For the text-containing cell, return its midpoint in [x, y] coordinate format. 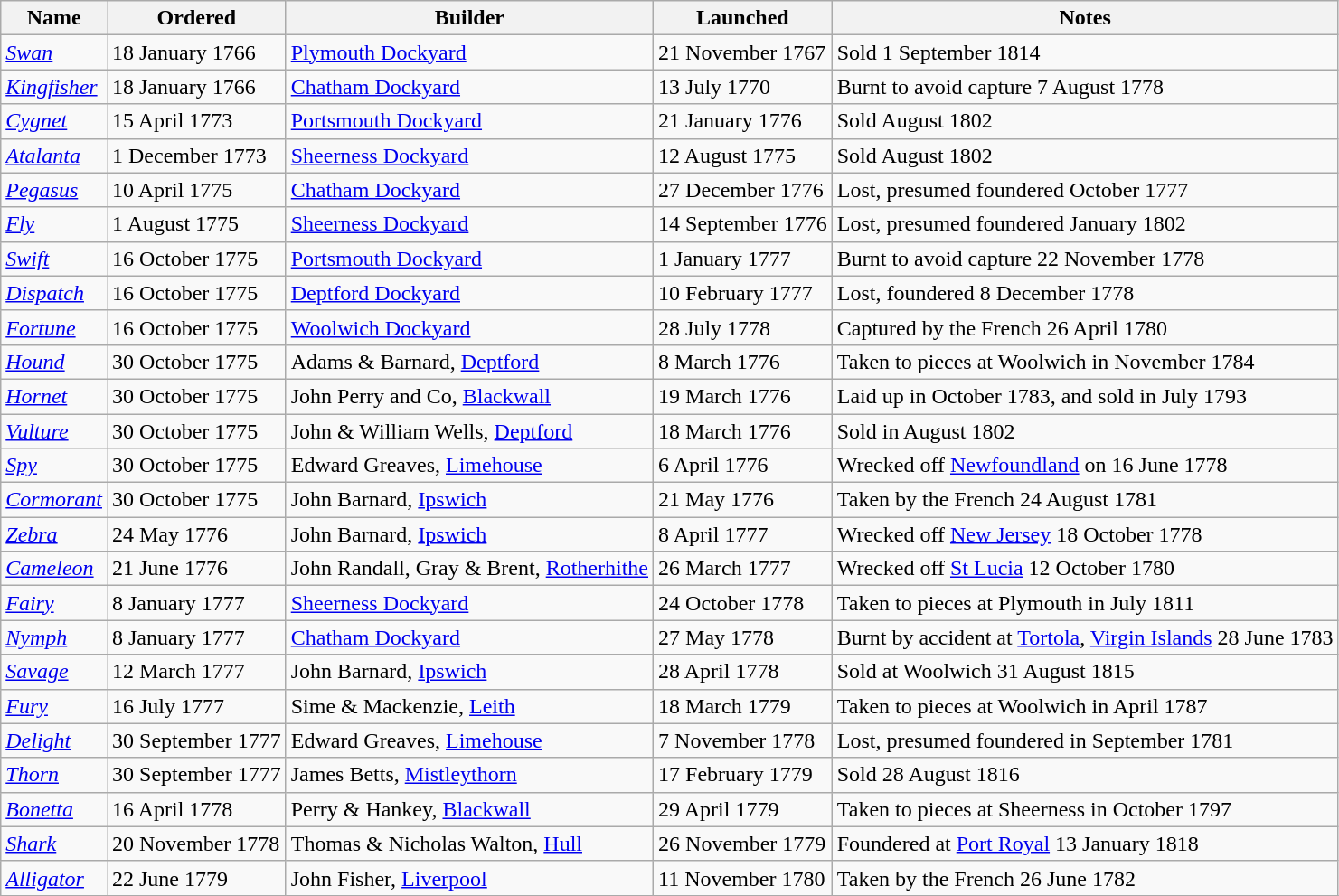
14 September 1776 [743, 224]
Nymph [54, 637]
15 April 1773 [196, 121]
18 March 1779 [743, 706]
Foundered at Port Royal 13 January 1818 [1085, 844]
Cameleon [54, 569]
Hound [54, 362]
13 July 1770 [743, 87]
Thomas & Nicholas Walton, Hull [469, 844]
Sold at Woolwich 31 August 1815 [1085, 672]
Cygnet [54, 121]
Fly [54, 224]
8 March 1776 [743, 362]
John Perry and Co, Blackwall [469, 396]
Spy [54, 466]
Lost, presumed foundered October 1777 [1085, 190]
Savage [54, 672]
Alligator [54, 878]
21 January 1776 [743, 121]
Laid up in October 1783, and sold in July 1793 [1085, 396]
11 November 1780 [743, 878]
Sold 1 September 1814 [1085, 52]
21 November 1767 [743, 52]
John Fisher, Liverpool [469, 878]
Swan [54, 52]
Bonetta [54, 809]
Deptford Dockyard [469, 293]
John & William Wells, Deptford [469, 431]
Lost, presumed foundered in September 1781 [1085, 740]
6 April 1776 [743, 466]
26 March 1777 [743, 569]
24 May 1776 [196, 534]
12 March 1777 [196, 672]
Kingfisher [54, 87]
Cormorant [54, 500]
Name [54, 18]
Taken to pieces at Woolwich in November 1784 [1085, 362]
Delight [54, 740]
19 March 1776 [743, 396]
1 August 1775 [196, 224]
21 May 1776 [743, 500]
27 December 1776 [743, 190]
Lost, presumed foundered January 1802 [1085, 224]
Vulture [54, 431]
20 November 1778 [196, 844]
21 June 1776 [196, 569]
Builder [469, 18]
Taken to pieces at Woolwich in April 1787 [1085, 706]
28 July 1778 [743, 327]
Launched [743, 18]
12 August 1775 [743, 156]
Burnt by accident at Tortola, Virgin Islands 28 June 1783 [1085, 637]
Plymouth Dockyard [469, 52]
18 March 1776 [743, 431]
1 December 1773 [196, 156]
Wrecked off St Lucia 12 October 1780 [1085, 569]
Hornet [54, 396]
27 May 1778 [743, 637]
Ordered [196, 18]
26 November 1779 [743, 844]
Woolwich Dockyard [469, 327]
Sold 28 August 1816 [1085, 775]
16 April 1778 [196, 809]
John Randall, Gray & Brent, Rotherhithe [469, 569]
Adams & Barnard, Deptford [469, 362]
8 April 1777 [743, 534]
Notes [1085, 18]
Taken to pieces at Plymouth in July 1811 [1085, 603]
Fury [54, 706]
Wrecked off New Jersey 18 October 1778 [1085, 534]
James Betts, Mistleythorn [469, 775]
22 June 1779 [196, 878]
28 April 1778 [743, 672]
10 February 1777 [743, 293]
Taken to pieces at Sheerness in October 1797 [1085, 809]
1 January 1777 [743, 259]
7 November 1778 [743, 740]
Captured by the French 26 April 1780 [1085, 327]
16 July 1777 [196, 706]
Fairy [54, 603]
10 April 1775 [196, 190]
Pegasus [54, 190]
Taken by the French 26 June 1782 [1085, 878]
17 February 1779 [743, 775]
24 October 1778 [743, 603]
Burnt to avoid capture 22 November 1778 [1085, 259]
Thorn [54, 775]
Sold in August 1802 [1085, 431]
Lost, foundered 8 December 1778 [1085, 293]
Wrecked off Newfoundland on 16 June 1778 [1085, 466]
Atalanta [54, 156]
Zebra [54, 534]
Shark [54, 844]
Taken by the French 24 August 1781 [1085, 500]
Sime & Mackenzie, Leith [469, 706]
Fortune [54, 327]
Burnt to avoid capture 7 August 1778 [1085, 87]
Swift [54, 259]
Dispatch [54, 293]
Perry & Hankey, Blackwall [469, 809]
29 April 1779 [743, 809]
